For the text-containing cell, return its midpoint in (X, Y) coordinate format. 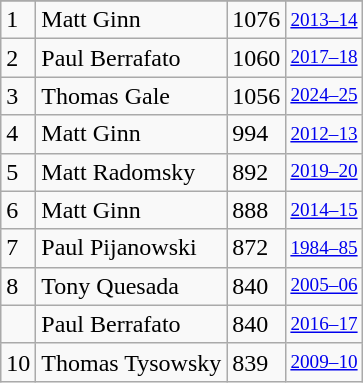
3 (18, 96)
1056 (256, 96)
994 (256, 134)
5 (18, 172)
6 (18, 210)
1060 (256, 58)
2024–25 (324, 96)
2 (18, 58)
1984–85 (324, 248)
2012–13 (324, 134)
839 (256, 362)
8 (18, 286)
10 (18, 362)
Thomas Tysowsky (132, 362)
2013–14 (324, 20)
892 (256, 172)
2009–10 (324, 362)
2019–20 (324, 172)
Tony Quesada (132, 286)
2014–15 (324, 210)
Matt Radomsky (132, 172)
Thomas Gale (132, 96)
872 (256, 248)
2017–18 (324, 58)
4 (18, 134)
888 (256, 210)
Paul Pijanowski (132, 248)
1076 (256, 20)
7 (18, 248)
2016–17 (324, 324)
2005–06 (324, 286)
1 (18, 20)
